From the cell containing the given text, extract its center point as (X, Y) coordinate. 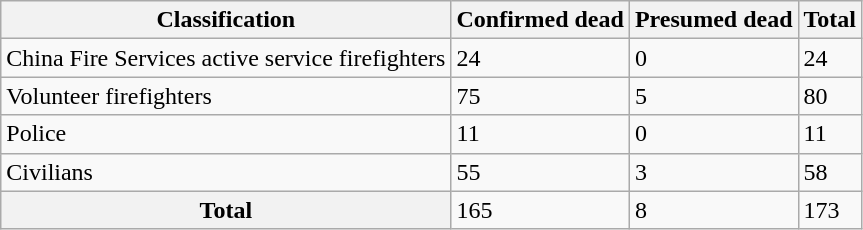
Civilians (226, 172)
Police (226, 134)
Confirmed dead (540, 20)
Volunteer firefighters (226, 96)
173 (830, 210)
165 (540, 210)
58 (830, 172)
Classification (226, 20)
55 (540, 172)
5 (714, 96)
75 (540, 96)
80 (830, 96)
3 (714, 172)
8 (714, 210)
China Fire Services active service firefighters (226, 58)
Presumed dead (714, 20)
